Return the [x, y] coordinate for the center point of the cell that contains the specified text.  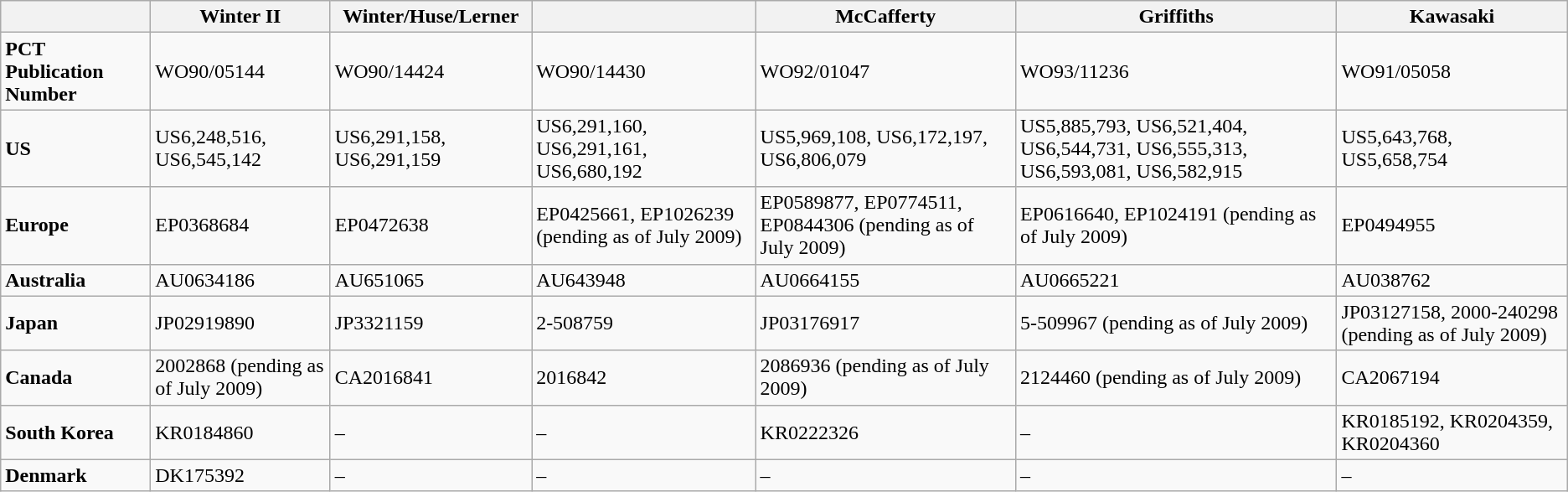
EP0589877, EP0774511, EP0844306 (pending as of July 2009) [885, 225]
WO90/14430 [643, 71]
WO90/14424 [431, 71]
McCafferty [885, 17]
South Korea [75, 432]
CA2016841 [431, 377]
JP02919890 [240, 324]
EP0472638 [431, 225]
US6,291,158, US6,291,159 [431, 148]
Griffiths [1176, 17]
AU038762 [1452, 280]
AU0634186 [240, 280]
EP0368684 [240, 225]
Canada [75, 377]
WO90/05144 [240, 71]
JP03176917 [885, 324]
Australia [75, 280]
5-509967 (pending as of July 2009) [1176, 324]
US5,643,768, US5,658,754 [1452, 148]
WO91/05058 [1452, 71]
JP3321159 [431, 324]
WO92/01047 [885, 71]
Europe [75, 225]
DK175392 [240, 475]
2086936 (pending as of July 2009) [885, 377]
Kawasaki [1452, 17]
US5,969,108, US6,172,197, US6,806,079 [885, 148]
PCT Publication Number [75, 71]
2-508759 [643, 324]
US6,248,516, US6,545,142 [240, 148]
KR0222326 [885, 432]
EP0425661, EP1026239 (pending as of July 2009) [643, 225]
WO93/11236 [1176, 71]
2002868 (pending as of July 2009) [240, 377]
AU643948 [643, 280]
US [75, 148]
EP0494955 [1452, 225]
Japan [75, 324]
AU651065 [431, 280]
KR0185192, KR0204359, KR0204360 [1452, 432]
2124460 (pending as of July 2009) [1176, 377]
US6,291,160, US6,291,161, US6,680,192 [643, 148]
Winter/Huse/Lerner [431, 17]
Winter II [240, 17]
EP0616640, EP1024191 (pending as of July 2009) [1176, 225]
Denmark [75, 475]
2016842 [643, 377]
US5,885,793, US6,521,404, US6,544,731, US6,555,313, US6,593,081, US6,582,915 [1176, 148]
AU0664155 [885, 280]
AU0665221 [1176, 280]
KR0184860 [240, 432]
CA2067194 [1452, 377]
JP03127158, 2000-240298 (pending as of July 2009) [1452, 324]
